Return [X, Y] of the center of cell containing provided text 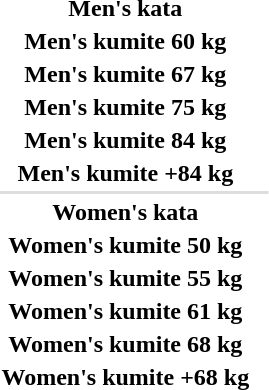
Women's kumite 55 kg [126, 278]
Men's kumite +84 kg [126, 173]
Men's kumite 75 kg [126, 107]
Men's kumite 60 kg [126, 41]
Men's kumite 84 kg [126, 140]
Women's kata [126, 212]
Women's kumite 61 kg [126, 311]
Men's kumite 67 kg [126, 74]
Women's kumite 50 kg [126, 245]
Women's kumite 68 kg [126, 344]
